Provide the [x, y] coordinate of the cell's center where the given text is located.  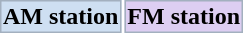
FM station [184, 16]
AM station [60, 16]
